Locate the cell with the specified text and output its [x, y] center coordinate. 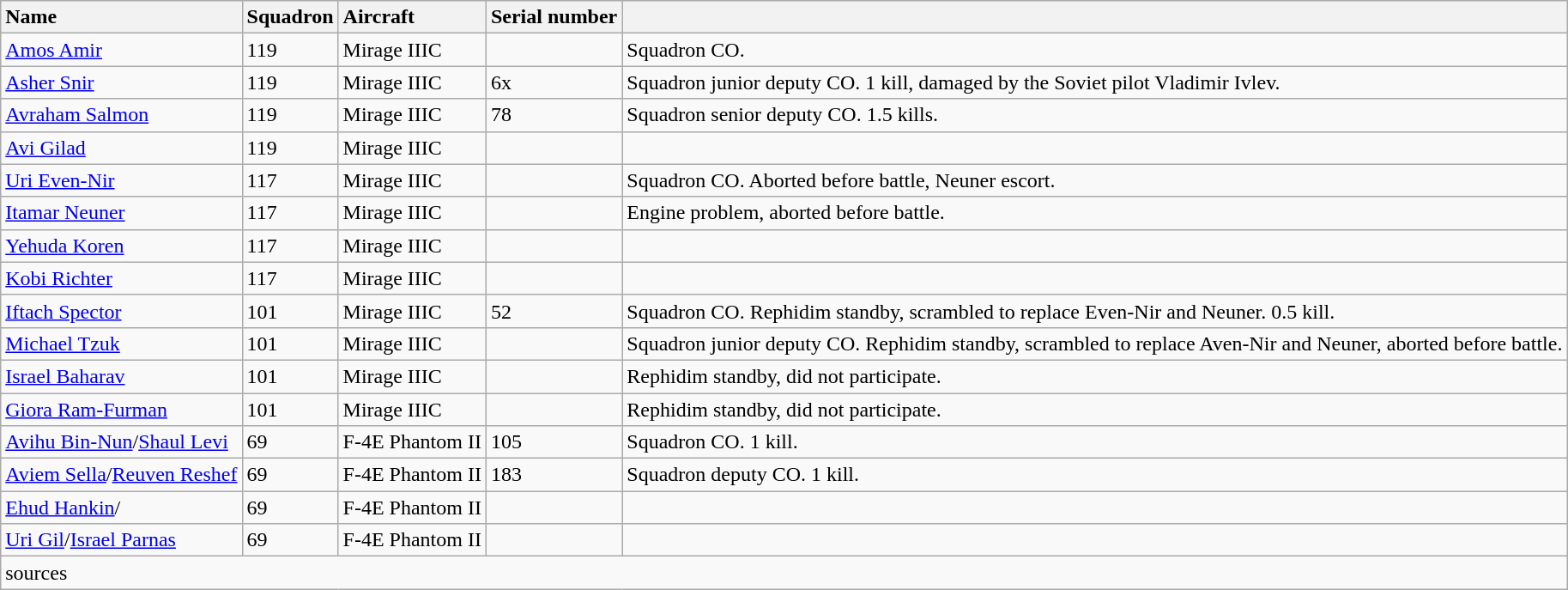
Aircraft [412, 17]
Squadron CO. [1095, 50]
Amos Amir [122, 50]
Avihu Bin-Nun/Shaul Levi [122, 442]
Kobi Richter [122, 278]
Squadron senior deputy CO. 1.5 kills. [1095, 115]
Uri Even-Nir [122, 180]
105 [554, 442]
Squadron deputy CO. 1 kill. [1095, 475]
Squadron CO. Aborted before battle, Neuner escort. [1095, 180]
Engine problem, aborted before battle. [1095, 213]
Iftach Spector [122, 311]
Yehuda Koren [122, 246]
Michael Tzuk [122, 344]
Uri Gil/Israel Parnas [122, 540]
Squadron CO. Rephidim standby, scrambled to replace Even-Nir and Neuner. 0.5 kill. [1095, 311]
Aviem Sella/Reuven Reshef [122, 475]
Squadron junior deputy CO. Rephidim standby, scrambled to replace Aven-Nir and Neuner, aborted before battle. [1095, 344]
Israel Baharav [122, 376]
Itamar Neuner [122, 213]
Serial number [554, 17]
Asher Snir [122, 82]
Avraham Salmon [122, 115]
Ehud Hankin/ [122, 508]
Squadron junior deputy CO. 1 kill, damaged by the Soviet pilot Vladimir Ivlev. [1095, 82]
78 [554, 115]
Squadron CO. 1 kill. [1095, 442]
Giora Ram-Furman [122, 410]
Avi Gilad [122, 148]
52 [554, 311]
6x [554, 82]
Name [122, 17]
sources [784, 573]
183 [554, 475]
Squadron [290, 17]
